Pinpoint the cell where the given text exists, returning its (X, Y) midpoint coordinate. 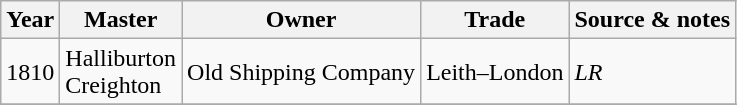
Owner (302, 20)
Master (121, 20)
Source & notes (652, 20)
LR (652, 72)
1810 (30, 72)
HalliburtonCreighton (121, 72)
Old Shipping Company (302, 72)
Year (30, 20)
Trade (495, 20)
Leith–London (495, 72)
